Identify which cell holds the provided text, then report its [X, Y] central coordinate. 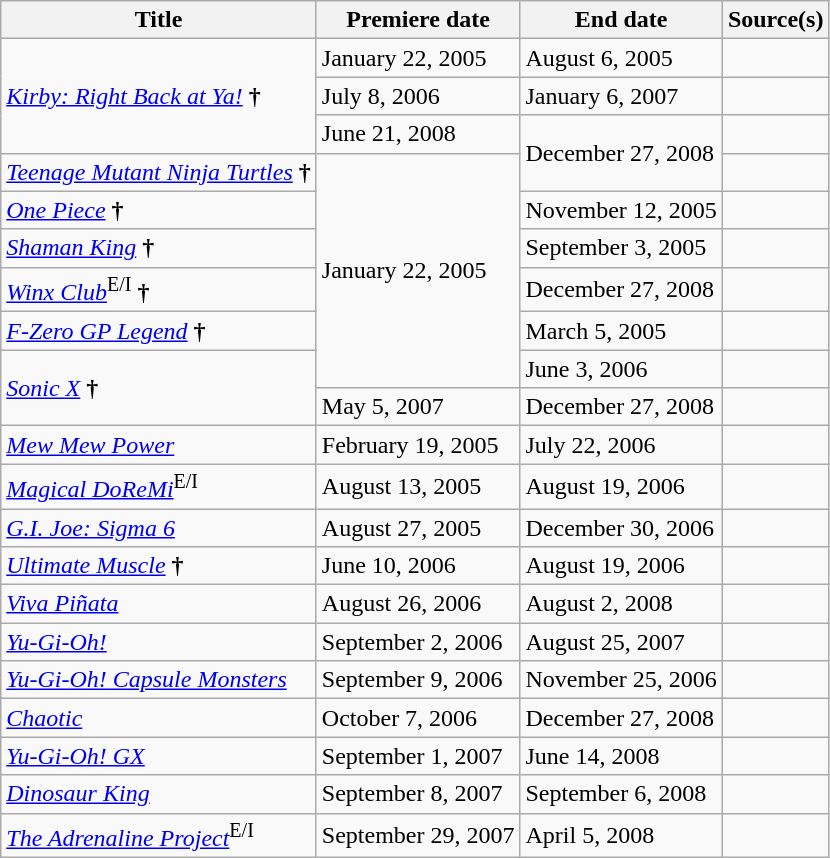
Yu-Gi-Oh! GX [159, 756]
March 5, 2005 [621, 331]
August 6, 2005 [621, 58]
August 13, 2005 [418, 486]
September 3, 2005 [621, 248]
September 9, 2006 [418, 680]
July 22, 2006 [621, 445]
June 10, 2006 [418, 566]
February 19, 2005 [418, 445]
Mew Mew Power [159, 445]
September 1, 2007 [418, 756]
Premiere date [418, 20]
F-Zero GP Legend † [159, 331]
Magical DoReMiE/I [159, 486]
Viva Piñata [159, 604]
G.I. Joe: Sigma 6 [159, 528]
June 14, 2008 [621, 756]
Winx ClubE/I † [159, 290]
September 6, 2008 [621, 794]
Kirby: Right Back at Ya! † [159, 96]
One Piece † [159, 210]
August 27, 2005 [418, 528]
Shaman King † [159, 248]
Chaotic [159, 718]
June 3, 2006 [621, 369]
November 12, 2005 [621, 210]
September 8, 2007 [418, 794]
Dinosaur King [159, 794]
June 21, 2008 [418, 134]
August 2, 2008 [621, 604]
End date [621, 20]
Ultimate Muscle † [159, 566]
Title [159, 20]
April 5, 2008 [621, 836]
Yu-Gi-Oh! [159, 642]
August 25, 2007 [621, 642]
September 29, 2007 [418, 836]
December 30, 2006 [621, 528]
October 7, 2006 [418, 718]
Sonic X † [159, 388]
Teenage Mutant Ninja Turtles † [159, 172]
September 2, 2006 [418, 642]
Yu-Gi-Oh! Capsule Monsters [159, 680]
November 25, 2006 [621, 680]
August 26, 2006 [418, 604]
July 8, 2006 [418, 96]
May 5, 2007 [418, 407]
The Adrenaline ProjectE/I [159, 836]
January 6, 2007 [621, 96]
Source(s) [776, 20]
